For the text-containing cell, return its midpoint in [X, Y] coordinate format. 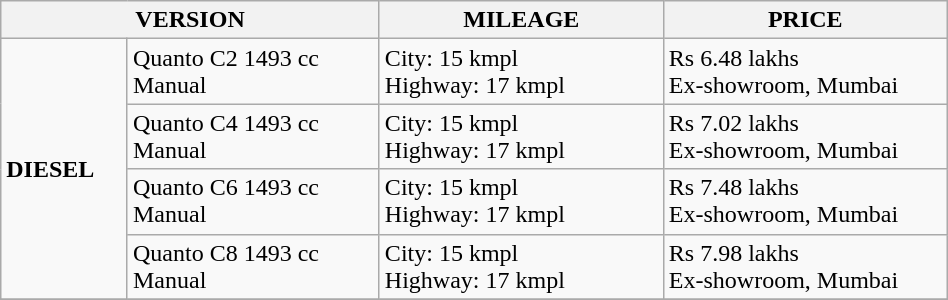
VERSION [190, 20]
Rs 7.48 lakhs Ex-showroom, Mumbai [805, 202]
Quanto C6 1493 cc Manual [253, 202]
DIESEL [64, 169]
MILEAGE [521, 20]
Rs 7.02 lakhs Ex-showroom, Mumbai [805, 136]
Quanto C4 1493 cc Manual [253, 136]
Quanto C8 1493 cc Manual [253, 266]
Rs 6.48 lakhs Ex-showroom, Mumbai [805, 72]
Rs 7.98 lakhs Ex-showroom, Mumbai [805, 266]
Quanto C2 1493 cc Manual [253, 72]
PRICE [805, 20]
